Output the [X, Y] coordinate of the center of the cell containing the given text.  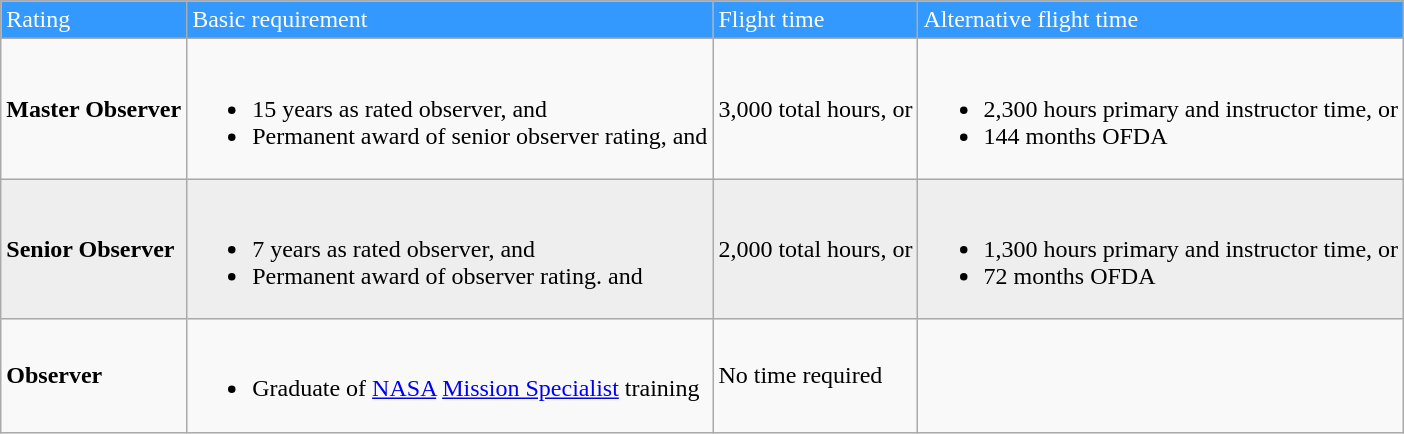
2,300 hours primary and instructor time, or144 months OFDA [1161, 109]
Observer [94, 376]
15 years as rated observer, andPermanent award of senior observer rating, and [450, 109]
No time required [816, 376]
2,000 total hours, or [816, 249]
3,000 total hours, or [816, 109]
Graduate of NASA Mission Specialist training [450, 376]
7 years as rated observer, andPermanent award of observer rating. and [450, 249]
Alternative flight time [1161, 20]
Basic requirement [450, 20]
Master Observer [94, 109]
Rating [94, 20]
Flight time [816, 20]
Senior Observer [94, 249]
1,300 hours primary and instructor time, or72 months OFDA [1161, 249]
